Locate the cell with the specified text and output its [x, y] center coordinate. 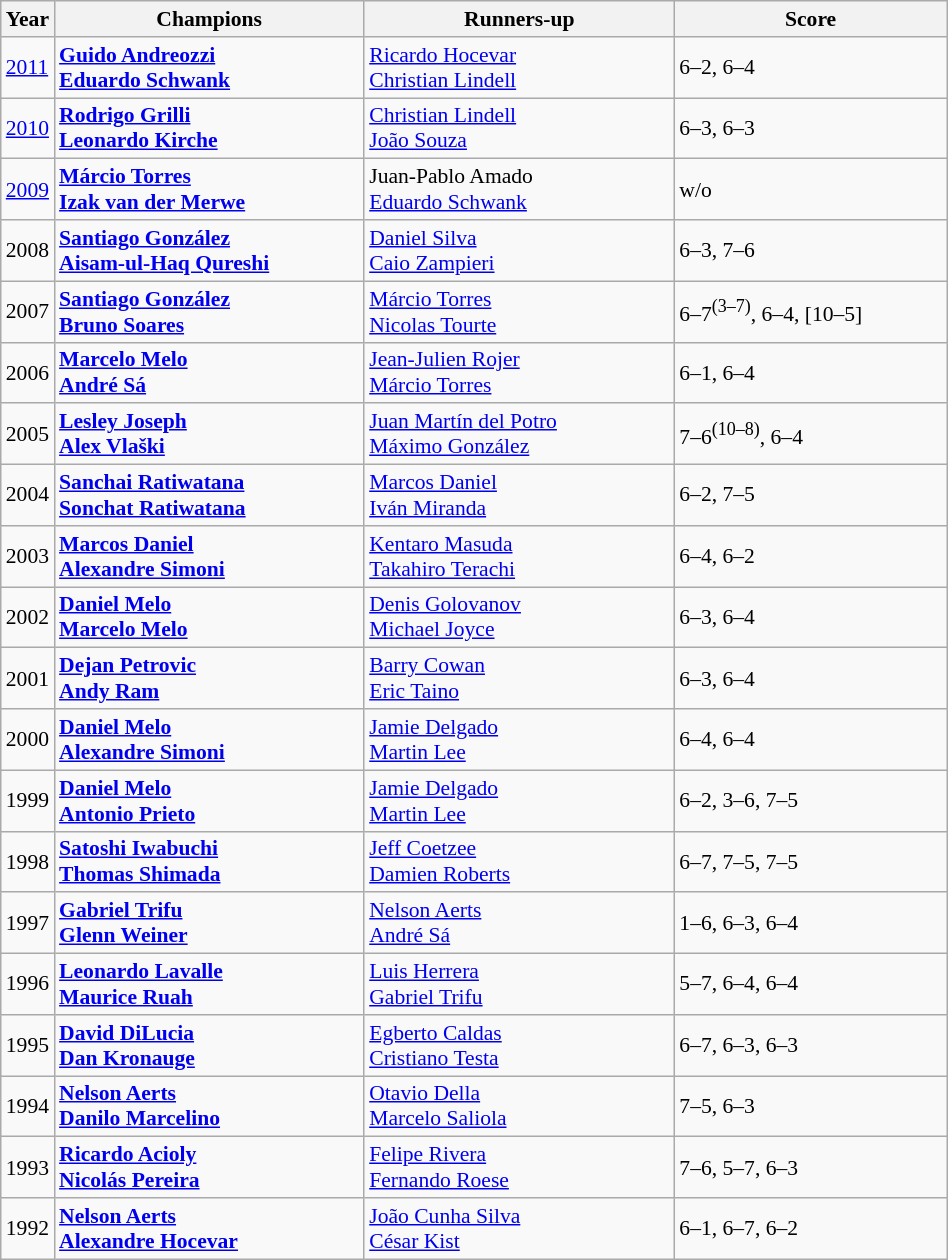
2002 [28, 618]
Marcos Daniel Alexandre Simoni [209, 556]
Lesley Joseph Alex Vlaški [209, 434]
Ricardo Hocevar Christian Lindell [519, 68]
David DiLucia Dan Kronauge [209, 1046]
Rodrigo Grilli Leonardo Kirche [209, 128]
1996 [28, 984]
6–7, 7–5, 7–5 [810, 862]
1994 [28, 1106]
Marcos Daniel Iván Miranda [519, 496]
6–1, 6–7, 6–2 [810, 1228]
2000 [28, 740]
Barry Cowan Eric Taino [519, 678]
6–2, 6–4 [810, 68]
1997 [28, 924]
2003 [28, 556]
2010 [28, 128]
2008 [28, 250]
Gabriel Trifu Glenn Weiner [209, 924]
2005 [28, 434]
6–7(3–7), 6–4, [10–5] [810, 312]
Christian Lindell João Souza [519, 128]
Champions [209, 19]
7–5, 6–3 [810, 1106]
2006 [28, 372]
Kentaro Masuda Takahiro Terachi [519, 556]
Satoshi Iwabuchi Thomas Shimada [209, 862]
Sanchai Ratiwatana Sonchat Ratiwatana [209, 496]
Denis Golovanov Michael Joyce [519, 618]
Ricardo Acioly Nicolás Pereira [209, 1168]
Felipe Rivera Fernando Roese [519, 1168]
Egberto Caldas Cristiano Testa [519, 1046]
1995 [28, 1046]
Daniel Melo Alexandre Simoni [209, 740]
Marcelo Melo André Sá [209, 372]
Santiago González Aisam-ul-Haq Qureshi [209, 250]
6–2, 3–6, 7–5 [810, 800]
2011 [28, 68]
6–2, 7–5 [810, 496]
Leonardo Lavalle Maurice Ruah [209, 984]
Guido Andreozzi Eduardo Schwank [209, 68]
Jean-Julien Rojer Márcio Torres [519, 372]
Márcio Torres Nicolas Tourte [519, 312]
Nelson Aerts André Sá [519, 924]
1–6, 6–3, 6–4 [810, 924]
7–6(10–8), 6–4 [810, 434]
Santiago González Bruno Soares [209, 312]
Márcio Torres Izak van der Merwe [209, 190]
Year [28, 19]
Otavio Della Marcelo Saliola [519, 1106]
7–6, 5–7, 6–3 [810, 1168]
6–4, 6–4 [810, 740]
5–7, 6–4, 6–4 [810, 984]
1999 [28, 800]
Nelson Aerts Alexandre Hocevar [209, 1228]
w/o [810, 190]
Daniel Melo Antonio Prieto [209, 800]
2001 [28, 678]
Daniel Silva Caio Zampieri [519, 250]
2007 [28, 312]
6–3, 7–6 [810, 250]
6–7, 6–3, 6–3 [810, 1046]
Nelson Aerts Danilo Marcelino [209, 1106]
Dejan Petrovic Andy Ram [209, 678]
6–1, 6–4 [810, 372]
Runners-up [519, 19]
Daniel Melo Marcelo Melo [209, 618]
Score [810, 19]
João Cunha Silva César Kist [519, 1228]
2004 [28, 496]
6–3, 6–3 [810, 128]
Juan-Pablo Amado Eduardo Schwank [519, 190]
1993 [28, 1168]
1992 [28, 1228]
Luis Herrera Gabriel Trifu [519, 984]
Jeff Coetzee Damien Roberts [519, 862]
1998 [28, 862]
Juan Martín del Potro Máximo González [519, 434]
2009 [28, 190]
6–4, 6–2 [810, 556]
